Pinpoint the cell where the given text exists, returning its [X, Y] midpoint coordinate. 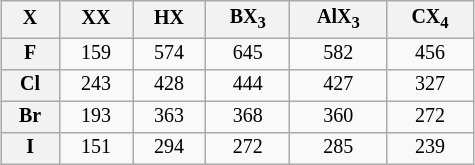
427 [338, 84]
582 [338, 54]
XX [96, 20]
F [30, 54]
X [30, 20]
159 [96, 54]
285 [338, 148]
360 [338, 116]
Cl [30, 84]
368 [248, 116]
444 [248, 84]
645 [248, 54]
BX3 [248, 20]
I [30, 148]
363 [168, 116]
Br [30, 116]
151 [96, 148]
AlX3 [338, 20]
428 [168, 84]
327 [430, 84]
294 [168, 148]
239 [430, 148]
243 [96, 84]
456 [430, 54]
HX [168, 20]
193 [96, 116]
CX4 [430, 20]
574 [168, 54]
